For the text-containing cell, return its midpoint in [x, y] coordinate format. 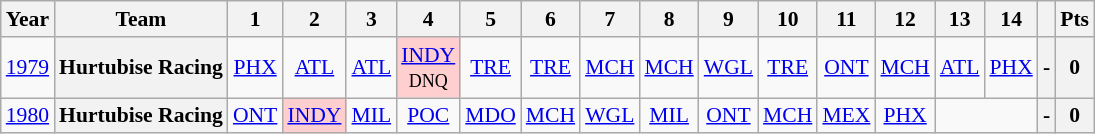
INDY [314, 116]
8 [668, 19]
Year [28, 19]
7 [610, 19]
1 [255, 19]
14 [1010, 19]
10 [788, 19]
11 [846, 19]
MDO [490, 116]
5 [490, 19]
3 [371, 19]
1979 [28, 68]
13 [960, 19]
2 [314, 19]
POC [428, 116]
1980 [28, 116]
12 [904, 19]
Pts [1074, 19]
6 [550, 19]
9 [728, 19]
Team [141, 19]
4 [428, 19]
MEX [846, 116]
INDYDNQ [428, 68]
